Find where the given text appears and provide that cell's center as (x, y) coordinate. 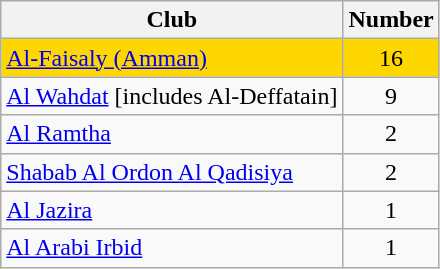
Al Wahdat [includes Al-Deffatain] (172, 96)
Number (391, 20)
Al Arabi Irbid (172, 248)
Al-Faisaly (Amman) (172, 58)
Club (172, 20)
Shabab Al Ordon Al Qadisiya (172, 172)
9 (391, 96)
16 (391, 58)
Al Ramtha (172, 134)
Al Jazira (172, 210)
